Provide the [x, y] coordinate of the cell's center where the given text is located.  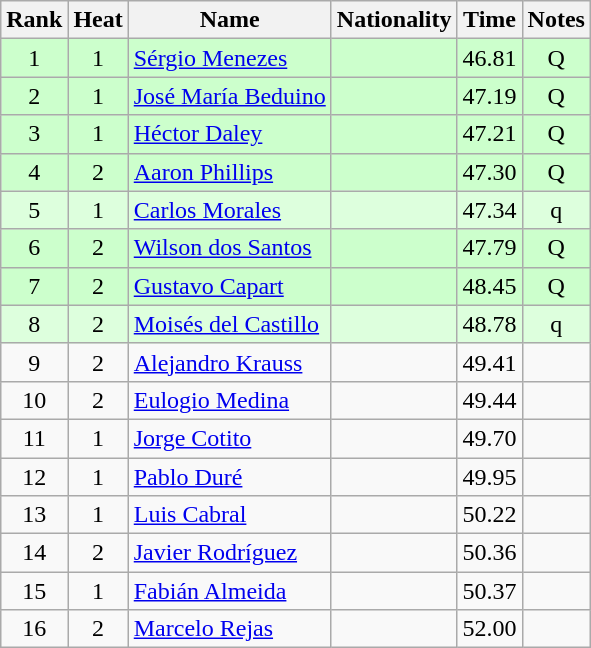
52.00 [490, 629]
Nationality [394, 20]
14 [34, 553]
49.41 [490, 362]
Javier Rodríguez [230, 553]
Héctor Daley [230, 134]
4 [34, 172]
Heat [98, 20]
47.34 [490, 210]
Eulogio Medina [230, 400]
49.70 [490, 438]
47.79 [490, 248]
49.44 [490, 400]
47.30 [490, 172]
12 [34, 477]
Fabián Almeida [230, 591]
José María Beduino [230, 96]
16 [34, 629]
Luis Cabral [230, 515]
Time [490, 20]
Marcelo Rejas [230, 629]
9 [34, 362]
11 [34, 438]
Sérgio Menezes [230, 58]
15 [34, 591]
50.22 [490, 515]
50.36 [490, 553]
Moisés del Castillo [230, 324]
Alejandro Krauss [230, 362]
Rank [34, 20]
8 [34, 324]
Jorge Cotito [230, 438]
Carlos Morales [230, 210]
7 [34, 286]
50.37 [490, 591]
Pablo Duré [230, 477]
47.21 [490, 134]
10 [34, 400]
5 [34, 210]
48.78 [490, 324]
Notes [556, 20]
49.95 [490, 477]
13 [34, 515]
3 [34, 134]
47.19 [490, 96]
46.81 [490, 58]
48.45 [490, 286]
6 [34, 248]
Wilson dos Santos [230, 248]
Aaron Phillips [230, 172]
Name [230, 20]
Gustavo Capart [230, 286]
